Extract the (x, y) coordinate from the center of the cell holding the provided text.  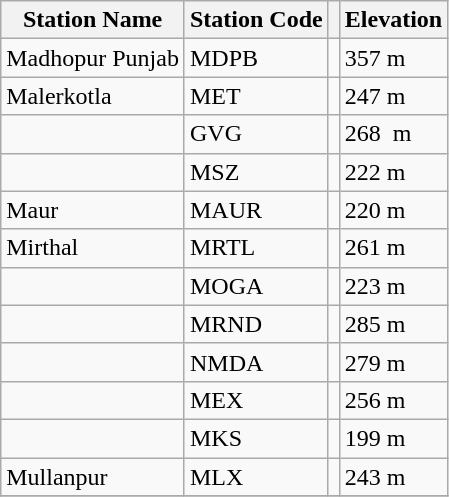
Elevation (393, 20)
MLX (256, 477)
MAUR (256, 210)
256 m (393, 400)
GVG (256, 134)
MSZ (256, 172)
220 m (393, 210)
357 m (393, 58)
Maur (93, 210)
285 m (393, 324)
NMDA (256, 362)
223 m (393, 286)
279 m (393, 362)
MET (256, 96)
199 m (393, 438)
Madhopur Punjab (93, 58)
Mullanpur (93, 477)
Station Name (93, 20)
268 m (393, 134)
Malerkotla (93, 96)
MEX (256, 400)
243 m (393, 477)
MDPB (256, 58)
Station Code (256, 20)
MRND (256, 324)
222 m (393, 172)
247 m (393, 96)
MOGA (256, 286)
MKS (256, 438)
Mirthal (93, 248)
MRTL (256, 248)
261 m (393, 248)
